Output the (x, y) coordinate of the center of the cell containing the given text.  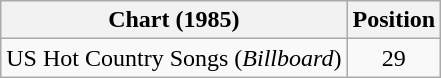
Position (394, 20)
Chart (1985) (174, 20)
29 (394, 58)
US Hot Country Songs (Billboard) (174, 58)
